Pinpoint the cell where the given text exists, returning its (x, y) midpoint coordinate. 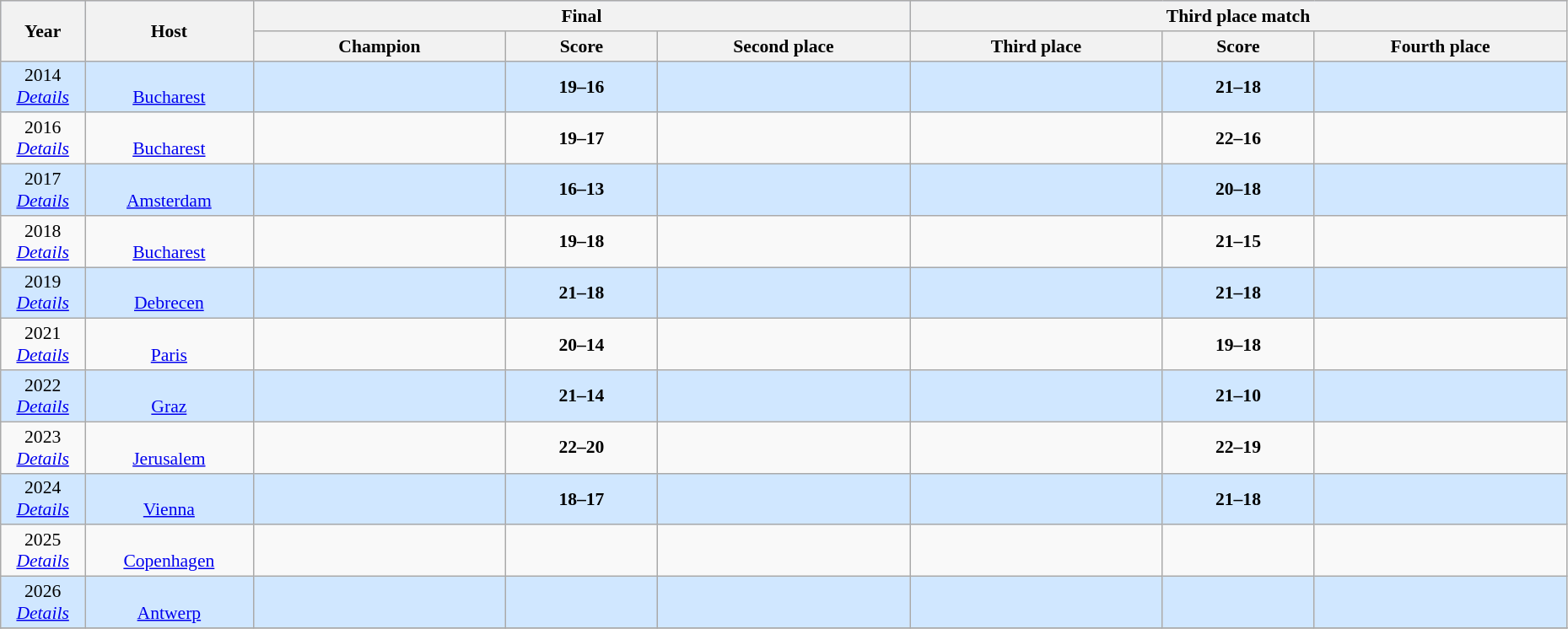
2026Details (43, 602)
18–17 (582, 499)
2025Details (43, 551)
2019Details (43, 293)
Amsterdam (170, 191)
2016Details (43, 138)
Second place (783, 46)
Vienna (170, 499)
Paris (170, 344)
Final (582, 16)
19–16 (582, 86)
Copenhagen (170, 551)
20–18 (1238, 191)
2022Details (43, 396)
2021Details (43, 344)
21–10 (1238, 396)
21–14 (582, 396)
Graz (170, 396)
16–13 (582, 191)
Third place match (1238, 16)
19–17 (582, 138)
Antwerp (170, 602)
21–15 (1238, 241)
2014Details (43, 86)
Jerusalem (170, 447)
20–14 (582, 344)
Champion (380, 46)
Host (170, 30)
2024Details (43, 499)
2018Details (43, 241)
22–19 (1238, 447)
2017Details (43, 191)
Year (43, 30)
2023Details (43, 447)
22–20 (582, 447)
22–16 (1238, 138)
Third place (1036, 46)
Fourth place (1441, 46)
Debrecen (170, 293)
